Pinpoint the cell where the given text exists, returning its (x, y) midpoint coordinate. 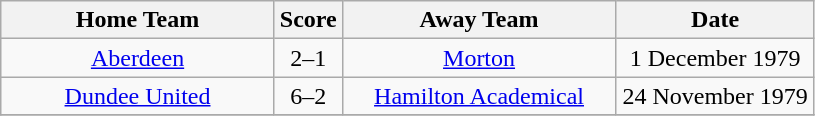
Away Team (479, 20)
24 November 1979 (716, 96)
1 December 1979 (716, 58)
Date (716, 20)
Aberdeen (138, 58)
Morton (479, 58)
2–1 (308, 58)
Hamilton Academical (479, 96)
Dundee United (138, 96)
Score (308, 20)
6–2 (308, 96)
Home Team (138, 20)
